Return (x, y) of the center of cell containing provided text 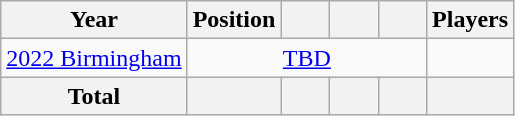
2022 Birmingham (94, 58)
Players (470, 20)
Position (234, 20)
Year (94, 20)
TBD (306, 58)
Total (94, 96)
